Scan for the cell matching the given text and deliver its (X, Y) coordinate at center. 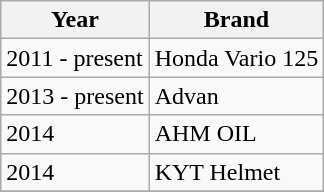
Honda Vario 125 (236, 58)
2011 - present (75, 58)
AHM OIL (236, 134)
KYT Helmet (236, 172)
2013 - present (75, 96)
Advan (236, 96)
Year (75, 20)
Brand (236, 20)
